For the text-containing cell, return its midpoint in (x, y) coordinate format. 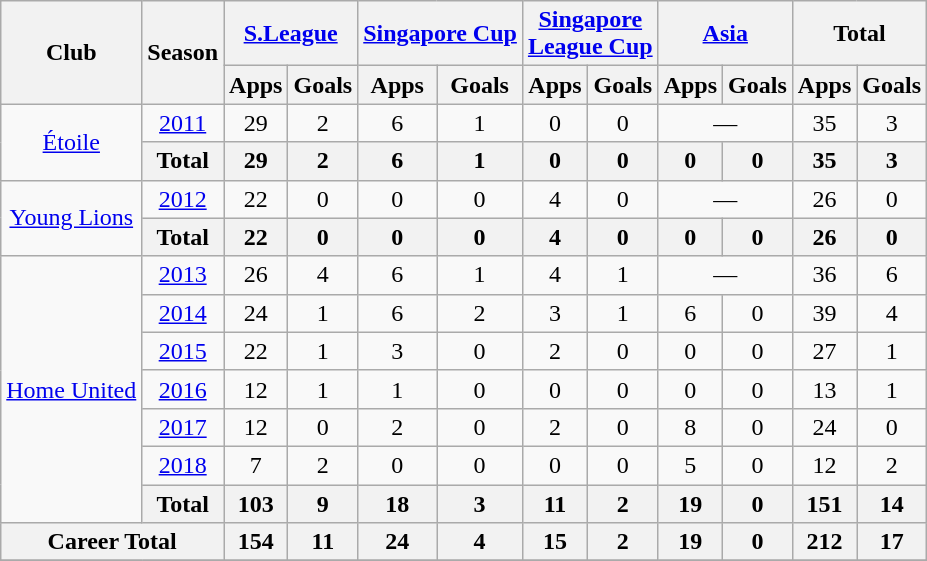
151 (824, 503)
18 (398, 503)
9 (323, 503)
103 (256, 503)
17 (892, 542)
Étoile (72, 142)
154 (256, 542)
Young Lions (72, 218)
2011 (183, 123)
8 (690, 427)
Career Total (112, 542)
2013 (183, 275)
13 (824, 389)
27 (824, 351)
14 (892, 503)
2017 (183, 427)
39 (824, 313)
5 (690, 465)
2018 (183, 465)
2016 (183, 389)
Singapore Cup (440, 34)
Club (72, 52)
2015 (183, 351)
36 (824, 275)
SingaporeLeague Cup (590, 34)
Home United (72, 389)
2012 (183, 199)
Season (183, 52)
Asia (725, 34)
212 (824, 542)
S.League (291, 34)
15 (554, 542)
2014 (183, 313)
7 (256, 465)
